Extract the [X, Y] coordinate from the center of the cell holding the provided text.  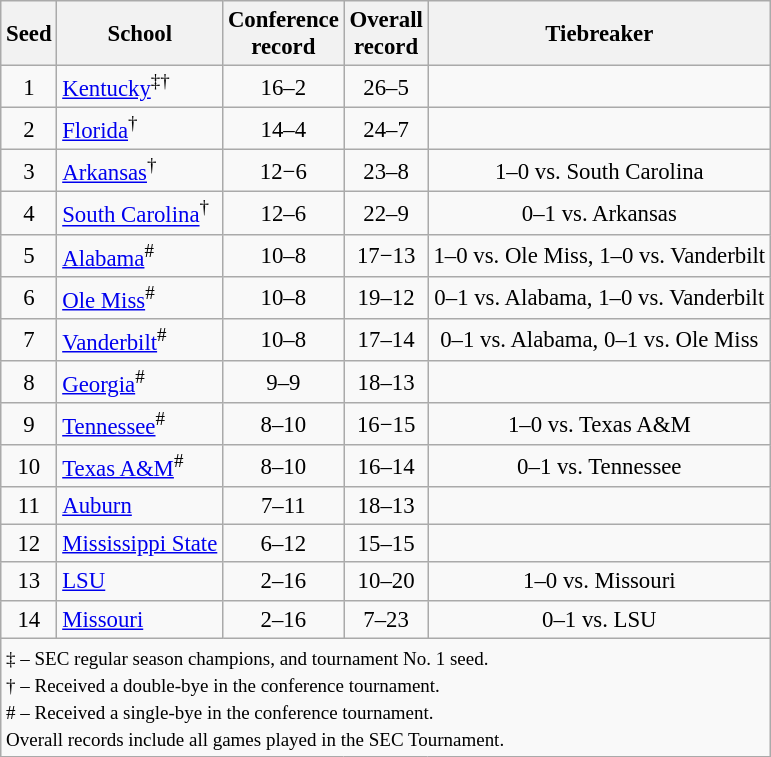
Ole Miss# [140, 297]
Texas A&M# [140, 466]
12 [29, 544]
LSU [140, 582]
Kentucky‡† [140, 87]
1–0 vs. Texas A&M [599, 424]
Vanderbilt# [140, 340]
1 [29, 87]
17–14 [386, 340]
2 [29, 129]
9 [29, 424]
10–20 [386, 582]
Florida† [140, 129]
Arkansas† [140, 171]
4 [29, 213]
16–2 [284, 87]
22–9 [386, 213]
Conferencerecord [284, 34]
Auburn [140, 506]
Georgia# [140, 382]
Alabama# [140, 255]
1–0 vs. South Carolina [599, 171]
Tiebreaker [599, 34]
10 [29, 466]
Tennessee# [140, 424]
South Carolina† [140, 213]
14 [29, 619]
23–8 [386, 171]
5 [29, 255]
7–11 [284, 506]
6 [29, 297]
7–23 [386, 619]
15–15 [386, 544]
0–1 vs. Tennessee [599, 466]
11 [29, 506]
6–12 [284, 544]
1–0 vs. Missouri [599, 582]
16−15 [386, 424]
School [140, 34]
17−13 [386, 255]
0–1 vs. Alabama, 1–0 vs. Vanderbilt [599, 297]
0–1 vs. Alabama, 0–1 vs. Ole Miss [599, 340]
3 [29, 171]
19–12 [386, 297]
Missouri [140, 619]
16–14 [386, 466]
12−6 [284, 171]
7 [29, 340]
8 [29, 382]
9–9 [284, 382]
Mississippi State [140, 544]
0–1 vs. Arkansas [599, 213]
Seed [29, 34]
1–0 vs. Ole Miss, 1–0 vs. Vanderbilt [599, 255]
0–1 vs. LSU [599, 619]
Overallrecord [386, 34]
12–6 [284, 213]
14–4 [284, 129]
24–7 [386, 129]
13 [29, 582]
26–5 [386, 87]
